Determine the (X, Y) coordinate at the center of the cell enclosing the given text.  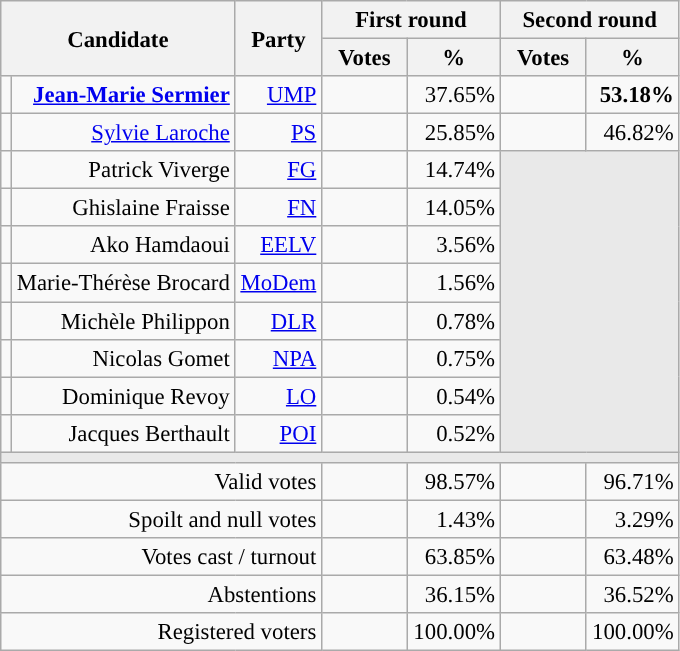
Jean-Marie Sermier (123, 95)
Marie-Thérèse Brocard (123, 283)
Dominique Revoy (123, 396)
Second round (590, 20)
36.52% (632, 594)
Party (278, 38)
Nicolas Gomet (123, 358)
Votes cast / turnout (162, 557)
0.75% (454, 358)
Jacques Berthault (123, 433)
0.78% (454, 321)
MoDem (278, 283)
NPA (278, 358)
63.85% (454, 557)
63.48% (632, 557)
53.18% (632, 95)
Michèle Philippon (123, 321)
POI (278, 433)
Ako Hamdaoui (123, 245)
14.05% (454, 208)
UMP (278, 95)
98.57% (454, 482)
14.74% (454, 170)
36.15% (454, 594)
3.29% (632, 519)
PS (278, 133)
Spoilt and null votes (162, 519)
37.65% (454, 95)
EELV (278, 245)
1.43% (454, 519)
Registered voters (162, 632)
Candidate (118, 38)
1.56% (454, 283)
96.71% (632, 482)
25.85% (454, 133)
Ghislaine Fraisse (123, 208)
46.82% (632, 133)
0.54% (454, 396)
Sylvie Laroche (123, 133)
3.56% (454, 245)
FG (278, 170)
0.52% (454, 433)
DLR (278, 321)
Patrick Viverge (123, 170)
FN (278, 208)
First round (412, 20)
Valid votes (162, 482)
Abstentions (162, 594)
LO (278, 396)
